Pinpoint the cell where the given text exists, returning its (X, Y) midpoint coordinate. 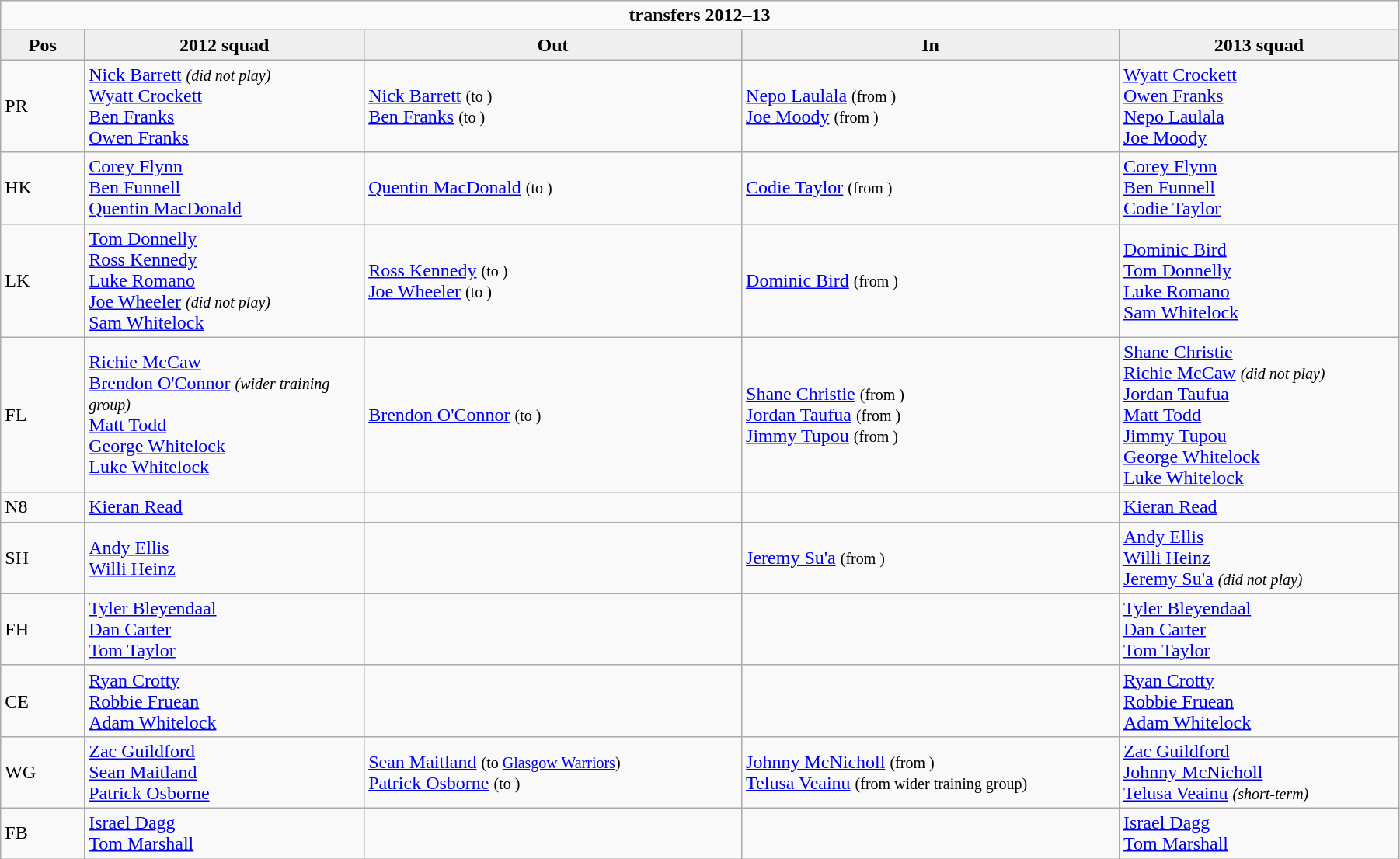
In (931, 45)
Wyatt CrockettOwen FranksNepo LaulalaJoe Moody (1259, 106)
transfers 2012–13 (700, 16)
Dominic Bird (from ) (931, 280)
Sean Maitland (to Glasgow Warriors) Patrick Osborne (to ) (553, 772)
Corey FlynnBen FunnellCodie Taylor (1259, 188)
PR (43, 106)
Shane Christie (from ) Jordan Taufua (from ) Jimmy Tupou (from ) (931, 415)
LK (43, 280)
FB (43, 833)
Tom DonnellyRoss KennedyLuke RomanoJoe Wheeler (did not play)Sam Whitelock (225, 280)
Jeremy Su'a (from ) (931, 558)
2013 squad (1259, 45)
Andy EllisWilli HeinzJeremy Su'a (did not play) (1259, 558)
Codie Taylor (from ) (931, 188)
WG (43, 772)
Dominic BirdTom DonnellyLuke RomanoSam Whitelock (1259, 280)
FL (43, 415)
FH (43, 629)
Richie McCawBrendon O'Connor (wider training group)Matt ToddGeorge WhitelockLuke Whitelock (225, 415)
Quentin MacDonald (to ) (553, 188)
Zac GuildfordJohnny McNichollTelusa Veainu (short-term) (1259, 772)
Shane ChristieRichie McCaw (did not play)Jordan TaufuaMatt ToddJimmy TupouGeorge WhitelockLuke Whitelock (1259, 415)
SH (43, 558)
Nepo Laulala (from ) Joe Moody (from ) (931, 106)
Ross Kennedy (to ) Joe Wheeler (to ) (553, 280)
Out (553, 45)
2012 squad (225, 45)
Pos (43, 45)
N8 (43, 507)
HK (43, 188)
Andy EllisWilli Heinz (225, 558)
Brendon O'Connor (to ) (553, 415)
Nick Barrett (did not play)Wyatt CrockettBen FranksOwen Franks (225, 106)
Nick Barrett (to ) Ben Franks (to ) (553, 106)
Corey FlynnBen FunnellQuentin MacDonald (225, 188)
CE (43, 701)
Johnny McNicholl (from ) Telusa Veainu (from wider training group) (931, 772)
Zac GuildfordSean MaitlandPatrick Osborne (225, 772)
